From the cell containing the given text, extract its center point as [x, y] coordinate. 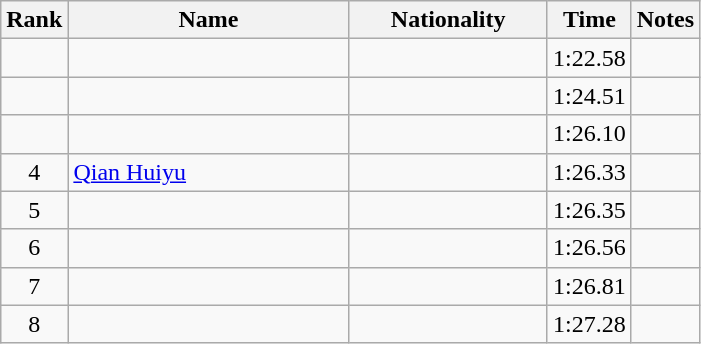
1:26.10 [589, 134]
Time [589, 20]
Nationality [448, 20]
5 [34, 210]
Name [208, 20]
4 [34, 172]
6 [34, 248]
Notes [665, 20]
Rank [34, 20]
7 [34, 286]
1:26.35 [589, 210]
1:24.51 [589, 96]
1:26.33 [589, 172]
1:27.28 [589, 324]
1:22.58 [589, 58]
1:26.56 [589, 248]
8 [34, 324]
1:26.81 [589, 286]
Qian Huiyu [208, 172]
